Detect which cell encompasses the target text, then output its [x, y] center coordinate. 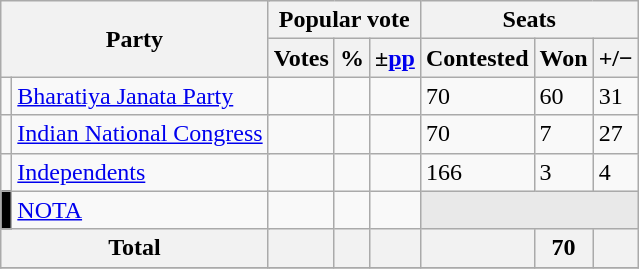
Contested [477, 58]
Popular vote [344, 20]
Won [564, 58]
+/− [616, 58]
Seats [529, 20]
27 [616, 134]
Total [134, 248]
4 [616, 172]
Party [134, 39]
Votes [301, 58]
3 [564, 172]
Indian National Congress [140, 134]
7 [564, 134]
Bharatiya Janata Party [140, 96]
% [352, 58]
Independents [140, 172]
NOTA [140, 210]
166 [477, 172]
±pp [394, 58]
60 [564, 96]
31 [616, 96]
